Identify which cell holds the provided text, then report its [X, Y] central coordinate. 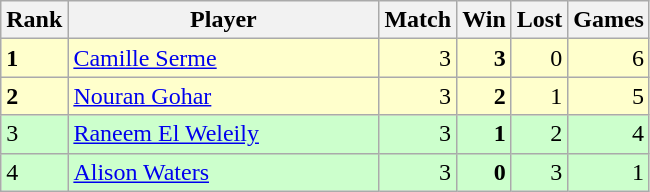
Rank [34, 20]
Raneem El Weleily [224, 134]
Lost [539, 20]
5 [609, 96]
Player [224, 20]
6 [609, 58]
Camille Serme [224, 58]
Games [609, 20]
Win [484, 20]
Nouran Gohar [224, 96]
Alison Waters [224, 172]
Match [418, 20]
